Identify which cell holds the provided text, then report its (X, Y) central coordinate. 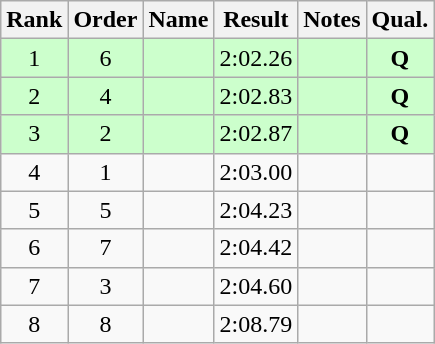
2:08.79 (256, 324)
Notes (332, 20)
Result (256, 20)
2:04.42 (256, 248)
2:02.83 (256, 96)
2:02.87 (256, 134)
2:02.26 (256, 58)
Rank (34, 20)
2:04.23 (256, 210)
2:03.00 (256, 172)
2:04.60 (256, 286)
Qual. (400, 20)
Order (106, 20)
Name (178, 20)
